Capture the cell that displays the provided text and extract its [x, y] central coordinate. 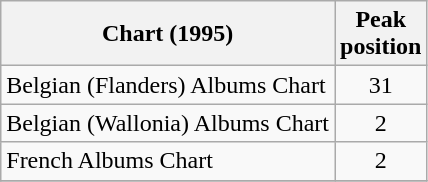
Chart (1995) [168, 34]
Belgian (Wallonia) Albums Chart [168, 123]
31 [380, 85]
Belgian (Flanders) Albums Chart [168, 85]
Peakposition [380, 34]
French Albums Chart [168, 161]
